Determine the [x, y] coordinate at the center of the cell enclosing the given text.  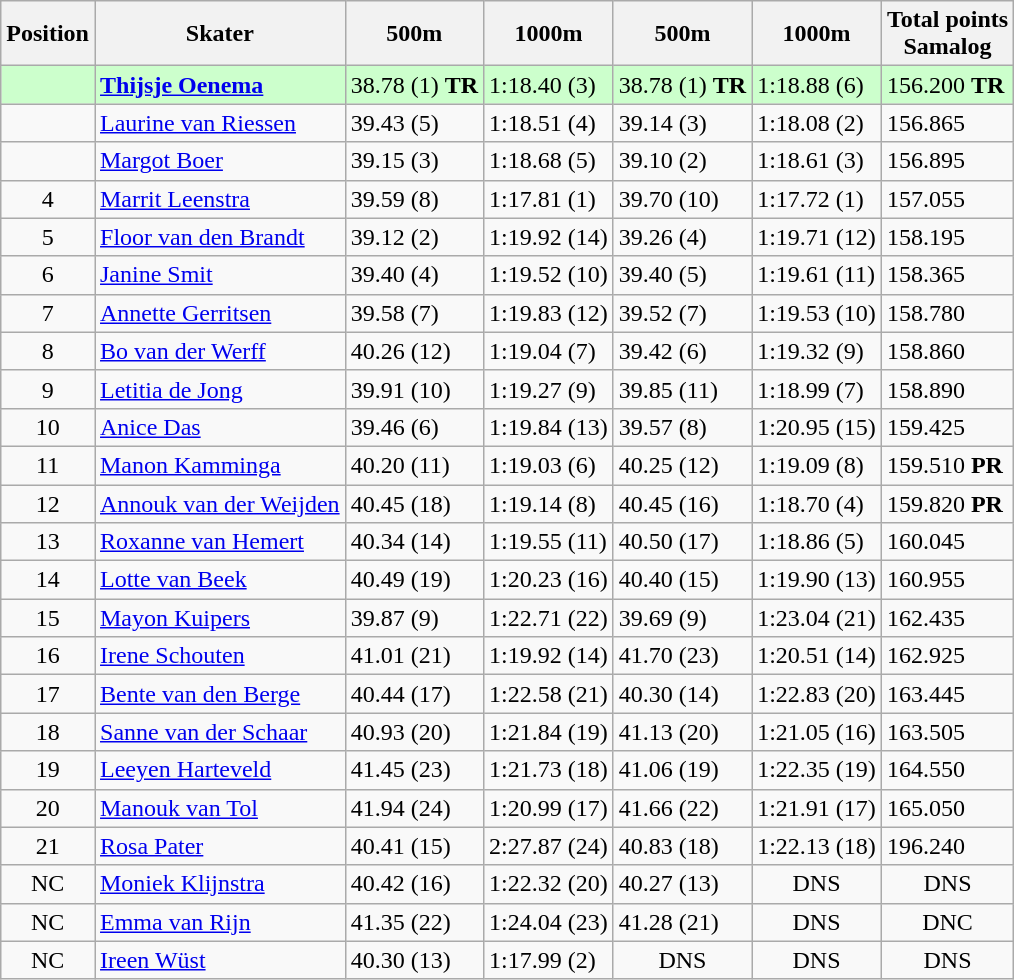
15 [48, 618]
1:19.14 (8) [549, 503]
12 [48, 503]
1:19.53 (10) [817, 313]
156.200 TR [947, 85]
39.70 (10) [682, 199]
40.25 (12) [682, 465]
Laurine van Riessen [220, 123]
40.45 (18) [414, 503]
10 [48, 427]
160.045 [947, 542]
40.42 (16) [414, 884]
158.365 [947, 275]
Marrit Leenstra [220, 199]
158.780 [947, 313]
Irene Schouten [220, 656]
39.40 (5) [682, 275]
11 [48, 465]
1:19.52 (10) [549, 275]
159.820 PR [947, 503]
14 [48, 580]
Manouk van Tol [220, 808]
Total points Samalog [947, 34]
1:22.83 (20) [817, 694]
40.50 (17) [682, 542]
Sanne van der Schaar [220, 732]
39.87 (9) [414, 618]
162.925 [947, 656]
40.20 (11) [414, 465]
39.15 (3) [414, 161]
1:18.51 (4) [549, 123]
1:22.71 (22) [549, 618]
39.43 (5) [414, 123]
1:18.61 (3) [817, 161]
40.41 (15) [414, 846]
1:19.90 (13) [817, 580]
1:18.70 (4) [817, 503]
158.860 [947, 351]
41.70 (23) [682, 656]
Lotte van Beek [220, 580]
157.055 [947, 199]
16 [48, 656]
1:17.81 (1) [549, 199]
2:27.87 (24) [549, 846]
162.435 [947, 618]
13 [48, 542]
1:22.13 (18) [817, 846]
39.10 (2) [682, 161]
Position [48, 34]
1:21.73 (18) [549, 770]
Margot Boer [220, 161]
41.28 (21) [682, 922]
1:20.51 (14) [817, 656]
1:19.61 (11) [817, 275]
163.505 [947, 732]
Mayon Kuipers [220, 618]
40.30 (14) [682, 694]
1:19.03 (6) [549, 465]
41.06 (19) [682, 770]
Anice Das [220, 427]
39.26 (4) [682, 237]
41.66 (22) [682, 808]
40.44 (17) [414, 694]
39.91 (10) [414, 389]
39.69 (9) [682, 618]
19 [48, 770]
1:21.84 (19) [549, 732]
158.890 [947, 389]
39.46 (6) [414, 427]
1:18.40 (3) [549, 85]
1:19.32 (9) [817, 351]
1:18.99 (7) [817, 389]
4 [48, 199]
156.895 [947, 161]
159.510 PR [947, 465]
1:21.05 (16) [817, 732]
41.01 (21) [414, 656]
41.35 (22) [414, 922]
40.27 (13) [682, 884]
1:20.99 (17) [549, 808]
158.195 [947, 237]
39.14 (3) [682, 123]
Annouk van der Weijden [220, 503]
40.34 (14) [414, 542]
Ireen Wüst [220, 960]
1:18.68 (5) [549, 161]
Letitia de Jong [220, 389]
17 [48, 694]
Floor van den Brandt [220, 237]
41.13 (20) [682, 732]
40.45 (16) [682, 503]
1:19.83 (12) [549, 313]
1:19.84 (13) [549, 427]
Moniek Klijnstra [220, 884]
20 [48, 808]
39.58 (7) [414, 313]
156.865 [947, 123]
39.85 (11) [682, 389]
40.26 (12) [414, 351]
21 [48, 846]
1:19.55 (11) [549, 542]
40.30 (13) [414, 960]
163.445 [947, 694]
41.94 (24) [414, 808]
5 [48, 237]
Roxanne van Hemert [220, 542]
1:20.23 (16) [549, 580]
1:17.72 (1) [817, 199]
39.12 (2) [414, 237]
39.57 (8) [682, 427]
Rosa Pater [220, 846]
DNC [947, 922]
Emma van Rijn [220, 922]
Bente van den Berge [220, 694]
40.49 (19) [414, 580]
1:18.88 (6) [817, 85]
1:19.71 (12) [817, 237]
Bo van der Werff [220, 351]
1:18.08 (2) [817, 123]
39.40 (4) [414, 275]
40.40 (15) [682, 580]
1:18.86 (5) [817, 542]
40.93 (20) [414, 732]
1:22.58 (21) [549, 694]
Manon Kamminga [220, 465]
1:23.04 (21) [817, 618]
9 [48, 389]
164.550 [947, 770]
196.240 [947, 846]
Annette Gerritsen [220, 313]
159.425 [947, 427]
165.050 [947, 808]
160.955 [947, 580]
1:19.04 (7) [549, 351]
39.42 (6) [682, 351]
8 [48, 351]
1:22.35 (19) [817, 770]
7 [48, 313]
1:21.91 (17) [817, 808]
39.59 (8) [414, 199]
6 [48, 275]
1:19.27 (9) [549, 389]
Skater [220, 34]
Thijsje Oenema [220, 85]
Leeyen Harteveld [220, 770]
1:24.04 (23) [549, 922]
1:19.09 (8) [817, 465]
40.83 (18) [682, 846]
41.45 (23) [414, 770]
1:20.95 (15) [817, 427]
39.52 (7) [682, 313]
18 [48, 732]
1:22.32 (20) [549, 884]
Janine Smit [220, 275]
1:17.99 (2) [549, 960]
